For the text-containing cell, return its midpoint in [x, y] coordinate format. 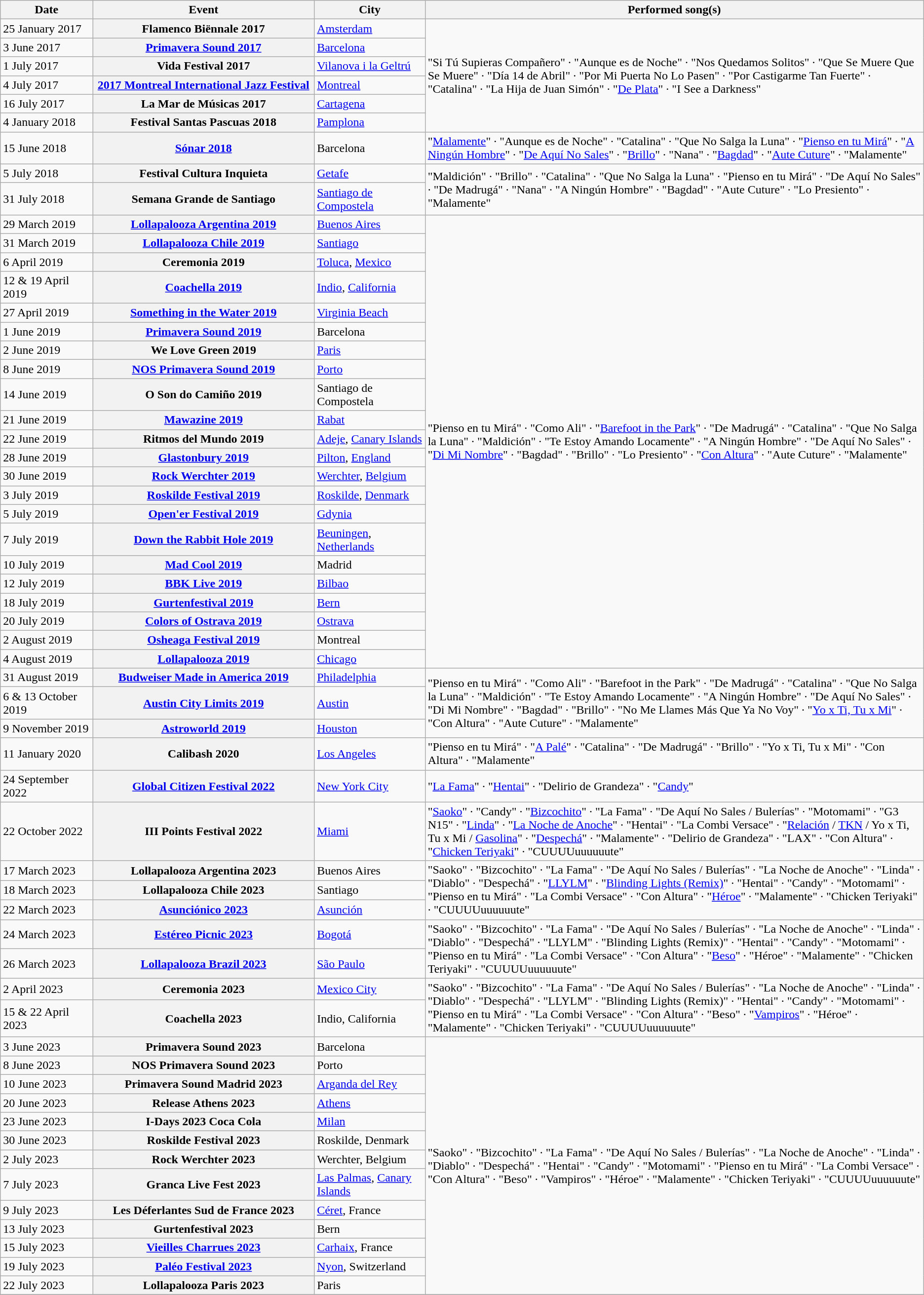
City [370, 10]
Asunciónico 2023 [203, 910]
22 March 2023 [46, 910]
Chicago [370, 659]
2017 Montreal International Jazz Festival [203, 85]
24 September 2022 [46, 786]
Performed song(s) [674, 10]
Glastonbury 2019 [203, 457]
15 July 2023 [46, 1248]
Something in the Water 2019 [203, 313]
21 June 2019 [46, 420]
20 July 2019 [46, 621]
Lollapalooza Argentina 2023 [203, 871]
Gurtenfestival 2023 [203, 1229]
Festival Santas Pascuas 2018 [203, 122]
Colors of Ostrava 2019 [203, 621]
Nyon, Switzerland [370, 1266]
13 July 2023 [46, 1229]
5 July 2019 [46, 514]
27 April 2019 [46, 313]
Los Angeles [370, 754]
4 August 2019 [46, 659]
Cartagena [370, 104]
São Paulo [370, 964]
26 March 2023 [46, 964]
Mawazine 2019 [203, 420]
11 January 2020 [46, 754]
25 January 2017 [46, 29]
Primavera Sound 2017 [203, 47]
8 June 2023 [46, 1065]
Lollapalooza Paris 2023 [203, 1285]
10 June 2023 [46, 1084]
Pamplona [370, 122]
31 July 2018 [46, 198]
O Son do Camiño 2019 [203, 395]
3 June 2017 [46, 47]
BBK Live 2019 [203, 583]
22 October 2022 [46, 831]
Austin [370, 703]
19 July 2023 [46, 1266]
Austin City Limits 2019 [203, 703]
Ritmos del Mundo 2019 [203, 439]
22 July 2023 [46, 1285]
Primavera Sound Madrid 2023 [203, 1084]
I-Days 2023 Coca Cola [203, 1122]
Semana Grande de Santiago [203, 198]
Getafe [370, 173]
Las Palmas, Canary Islands [370, 1184]
7 July 2019 [46, 539]
29 March 2019 [46, 224]
1 June 2019 [46, 332]
"Pienso en tu Mirá" · "A Palé" · "Catalina" · "De Madrugá" · "Brillo" · "Yo x Ti, Tu x Mi" · "Con Altura" · "Malamente" [674, 754]
6 & 13 October 2019 [46, 703]
3 June 2023 [46, 1046]
Adeje, Canary Islands [370, 439]
Roskilde Festival 2023 [203, 1141]
Pilton, England [370, 457]
8 June 2019 [46, 369]
22 June 2019 [46, 439]
Rock Werchter 2019 [203, 476]
23 June 2023 [46, 1122]
2 July 2023 [46, 1159]
Primavera Sound 2019 [203, 332]
Budweiser Made in America 2019 [203, 678]
Miami [370, 831]
Coachella 2019 [203, 287]
12 & 19 April 2019 [46, 287]
"La Fama" · "Hentai" · "Delirio de Grandeza" · "Candy" [674, 786]
12 July 2019 [46, 583]
Event [203, 10]
4 January 2018 [46, 122]
La Mar de Músicas 2017 [203, 104]
Vida Festival 2017 [203, 66]
Gurtenfestival 2019 [203, 603]
10 July 2019 [46, 565]
Houston [370, 728]
Mad Cool 2019 [203, 565]
Release Athens 2023 [203, 1103]
Céret, France [370, 1210]
Down the Rabbit Hole 2019 [203, 539]
Les Déferlantes Sud de France 2023 [203, 1210]
NOS Primavera Sound 2023 [203, 1065]
Flamenco Biënnale 2017 [203, 29]
15 June 2018 [46, 148]
Roskilde Festival 2019 [203, 495]
Astroworld 2019 [203, 728]
Lollapalooza 2019 [203, 659]
1 July 2017 [46, 66]
Ostrava [370, 621]
31 March 2019 [46, 243]
15 & 22 April 2023 [46, 1019]
Amsterdam [370, 29]
Vieilles Charrues 2023 [203, 1248]
Toluca, Mexico [370, 262]
3 July 2019 [46, 495]
Asunción [370, 910]
Bogotá [370, 934]
28 June 2019 [46, 457]
2 April 2023 [46, 989]
Global Citizen Festival 2022 [203, 786]
Milan [370, 1122]
Lollapalooza Brazil 2023 [203, 964]
We Love Green 2019 [203, 350]
Granca Live Fest 2023 [203, 1184]
9 July 2023 [46, 1210]
NOS Primavera Sound 2019 [203, 369]
Mexico City [370, 989]
Bilbao [370, 583]
Gdynia [370, 514]
Ceremonia 2019 [203, 262]
2 June 2019 [46, 350]
18 July 2019 [46, 603]
Festival Cultura Inquieta [203, 173]
Rock Werchter 2023 [203, 1159]
Madrid [370, 565]
Beuningen, Netherlands [370, 539]
Carhaix, France [370, 1248]
New York City [370, 786]
9 November 2019 [46, 728]
30 June 2019 [46, 476]
Coachella 2023 [203, 1019]
31 August 2019 [46, 678]
Lollapalooza Argentina 2019 [203, 224]
7 July 2023 [46, 1184]
6 April 2019 [46, 262]
24 March 2023 [46, 934]
18 March 2023 [46, 890]
Estéreo Picnic 2023 [203, 934]
Athens [370, 1103]
Paléo Festival 2023 [203, 1266]
Ceremonia 2023 [203, 989]
4 July 2017 [46, 85]
Arganda del Rey [370, 1084]
5 July 2018 [46, 173]
Philadelphia [370, 678]
16 July 2017 [46, 104]
Open'er Festival 2019 [203, 514]
Date [46, 10]
Sónar 2018 [203, 148]
III Points Festival 2022 [203, 831]
Lollapalooza Chile 2019 [203, 243]
30 June 2023 [46, 1141]
Rabat [370, 420]
Primavera Sound 2023 [203, 1046]
Osheaga Festival 2019 [203, 640]
14 June 2019 [46, 395]
20 June 2023 [46, 1103]
Calibash 2020 [203, 754]
Vilanova i la Geltrú [370, 66]
Virginia Beach [370, 313]
2 August 2019 [46, 640]
17 March 2023 [46, 871]
Lollapalooza Chile 2023 [203, 890]
